Scan for the cell matching the given text and deliver its [x, y] coordinate at center. 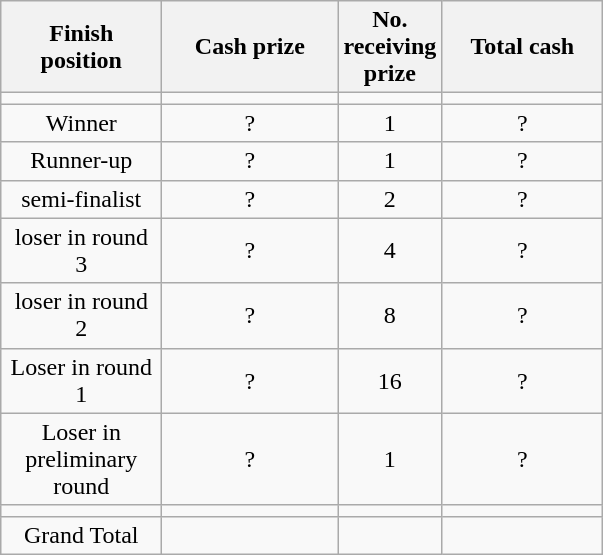
4 [390, 250]
16 [390, 380]
Cash prize [250, 47]
Grand Total [82, 535]
loser in round 3 [82, 250]
Winner [82, 123]
No. receiving prize [390, 47]
semi-finalist [82, 199]
Finish position [82, 47]
Runner-up [82, 161]
Loser in preliminary round [82, 459]
loser in round 2 [82, 316]
Total cash [522, 47]
Loser in round 1 [82, 380]
8 [390, 316]
2 [390, 199]
